Find where the given text appears and provide that cell's center as [x, y] coordinate. 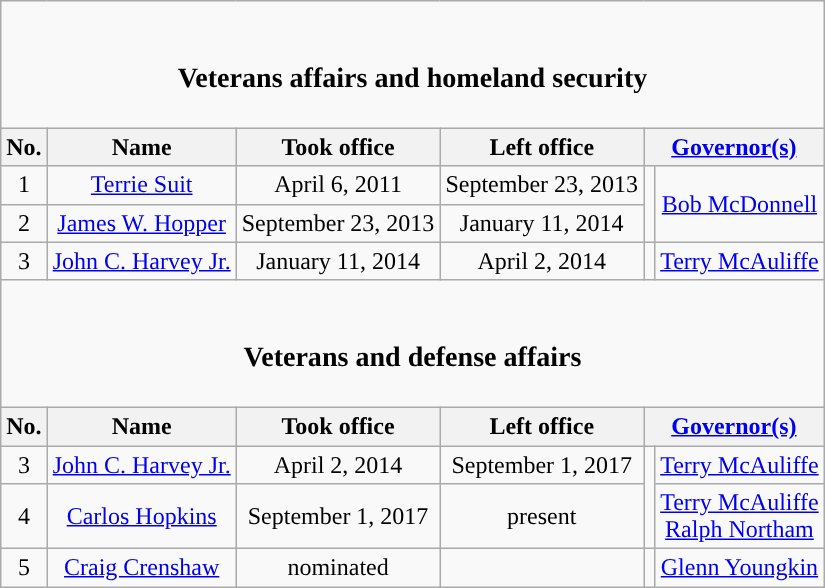
Bob McDonnell [740, 204]
April 6, 2011 [338, 185]
5 [24, 568]
Veterans and defense affairs [412, 344]
present [542, 516]
nominated [338, 568]
Glenn Youngkin [740, 568]
Craig Crenshaw [142, 568]
Veterans affairs and homeland security [412, 64]
Terry McAuliffeRalph Northam [740, 516]
4 [24, 516]
Terrie Suit [142, 185]
1 [24, 185]
Carlos Hopkins [142, 516]
2 [24, 223]
James W. Hopper [142, 223]
